Detect which cell encompasses the target text, then output its (x, y) center coordinate. 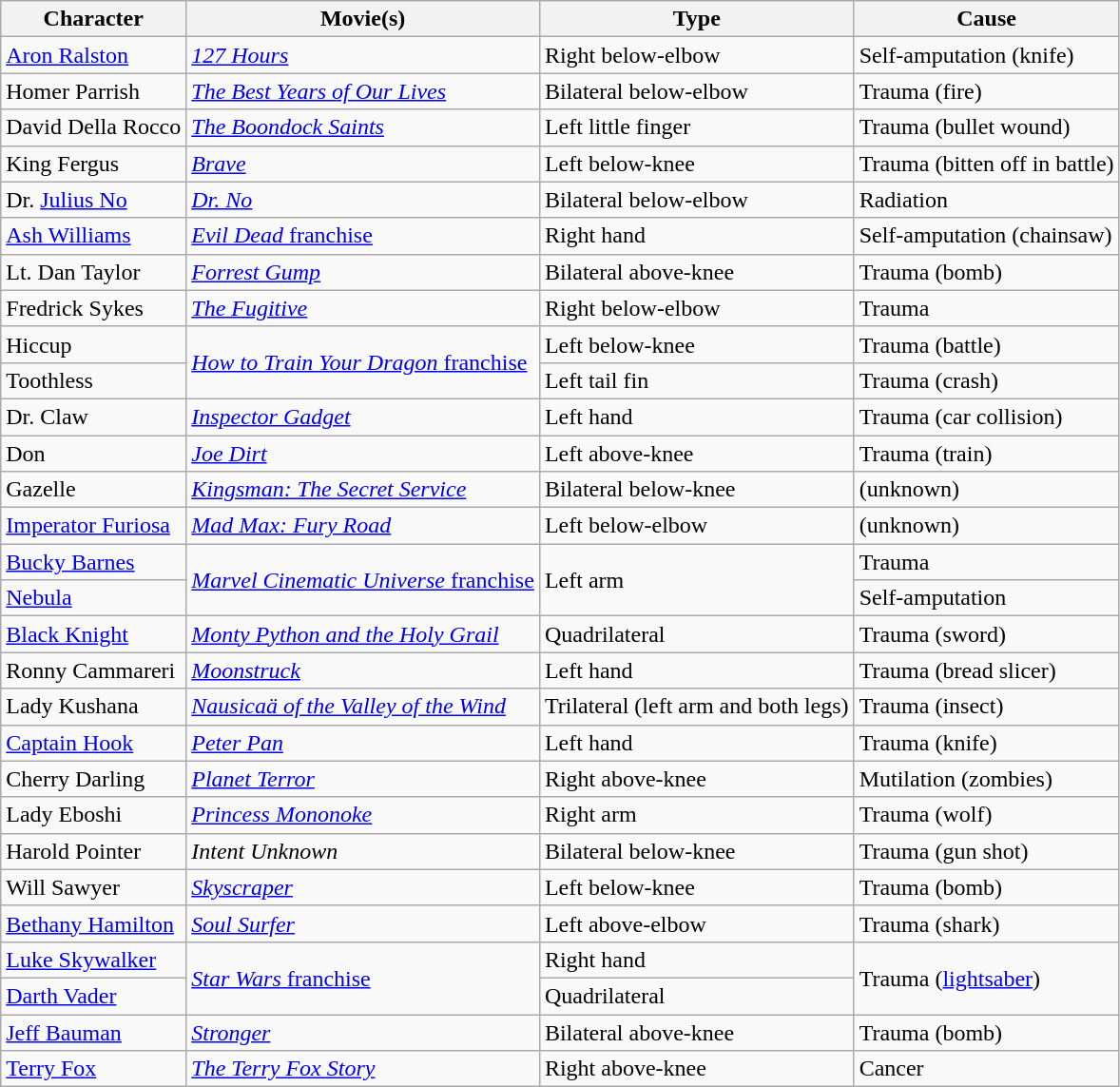
Captain Hook (93, 743)
Nebula (93, 598)
Harold Pointer (93, 851)
Trauma (bullet wound) (987, 127)
Soul Surfer (363, 923)
Type (696, 19)
Right arm (696, 815)
Don (93, 454)
Nausicaä of the Valley of the Wind (363, 707)
Brave (363, 164)
Trauma (crash) (987, 380)
Dr. No (363, 200)
Stronger (363, 1032)
Star Wars franchise (363, 978)
Radiation (987, 200)
Princess Mononoke (363, 815)
Mad Max: Fury Road (363, 526)
Trauma (train) (987, 454)
Trilateral (left arm and both legs) (696, 707)
Marvel Cinematic Universe franchise (363, 580)
Hiccup (93, 344)
The Terry Fox Story (363, 1069)
Character (93, 19)
Ronny Cammareri (93, 670)
Kingsman: The Secret Service (363, 490)
Trauma (fire) (987, 91)
Skyscraper (363, 887)
Movie(s) (363, 19)
Lt. Dan Taylor (93, 272)
Inspector Gadget (363, 417)
Luke Skywalker (93, 960)
The Best Years of Our Lives (363, 91)
Forrest Gump (363, 272)
Trauma (bitten off in battle) (987, 164)
Self-amputation (knife) (987, 55)
Left below-elbow (696, 526)
Trauma (car collision) (987, 417)
Evil Dead franchise (363, 236)
127 Hours (363, 55)
King Fergus (93, 164)
Terry Fox (93, 1069)
Lady Kushana (93, 707)
Bucky Barnes (93, 562)
Left little finger (696, 127)
The Fugitive (363, 308)
The Boondock Saints (363, 127)
Mutilation (zombies) (987, 779)
Toothless (93, 380)
Will Sawyer (93, 887)
Fredrick Sykes (93, 308)
Darth Vader (93, 996)
Bethany Hamilton (93, 923)
David Della Rocco (93, 127)
Trauma (sword) (987, 634)
Left tail fin (696, 380)
Self-amputation (987, 598)
Trauma (battle) (987, 344)
Trauma (lightsaber) (987, 978)
Trauma (insect) (987, 707)
Cherry Darling (93, 779)
Trauma (wolf) (987, 815)
Gazelle (93, 490)
Left arm (696, 580)
Imperator Furiosa (93, 526)
Trauma (shark) (987, 923)
Left above-knee (696, 454)
Cause (987, 19)
Dr. Claw (93, 417)
Lady Eboshi (93, 815)
Cancer (987, 1069)
Planet Terror (363, 779)
Jeff Bauman (93, 1032)
Intent Unknown (363, 851)
Dr. Julius No (93, 200)
Self-amputation (chainsaw) (987, 236)
Black Knight (93, 634)
Trauma (bread slicer) (987, 670)
Peter Pan (363, 743)
Trauma (gun shot) (987, 851)
Ash Williams (93, 236)
Aron Ralston (93, 55)
How to Train Your Dragon franchise (363, 362)
Monty Python and the Holy Grail (363, 634)
Moonstruck (363, 670)
Left above-elbow (696, 923)
Joe Dirt (363, 454)
Trauma (knife) (987, 743)
Homer Parrish (93, 91)
